Capture the cell that displays the provided text and extract its [x, y] central coordinate. 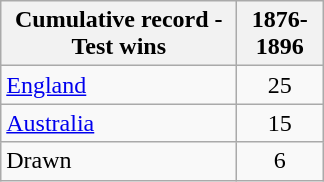
England [119, 85]
6 [280, 161]
1876-1896 [280, 34]
Drawn [119, 161]
15 [280, 123]
Cumulative record - Test wins [119, 34]
Australia [119, 123]
25 [280, 85]
